Return the [X, Y] coordinate for the center point of the cell that contains the specified text.  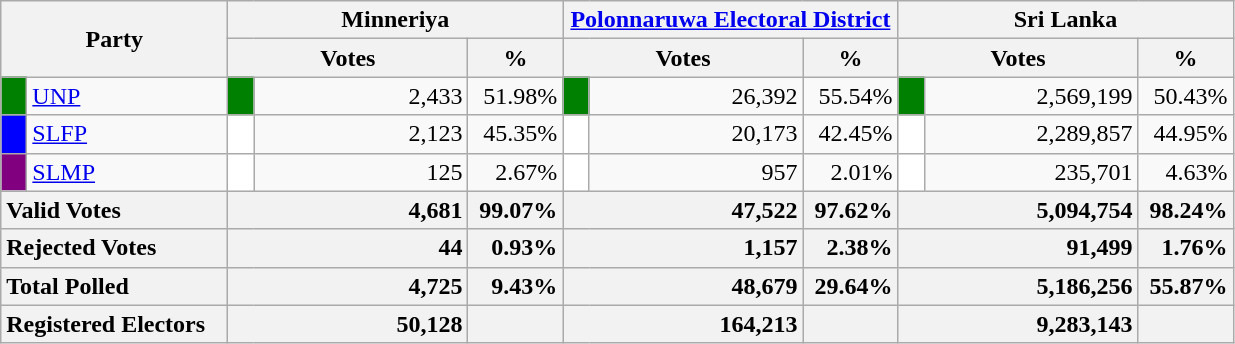
Valid Votes [114, 210]
4,681 [348, 210]
2.67% [516, 172]
2.01% [850, 172]
9.43% [516, 286]
1,157 [683, 248]
48,679 [683, 286]
55.87% [1186, 286]
55.54% [850, 96]
9,283,143 [1018, 324]
0.93% [516, 248]
235,701 [1031, 172]
99.07% [516, 210]
45.35% [516, 134]
29.64% [850, 286]
UNP [128, 96]
4.63% [1186, 172]
98.24% [1186, 210]
164,213 [683, 324]
957 [696, 172]
SLMP [128, 172]
Party [114, 39]
5,186,256 [1018, 286]
SLFP [128, 134]
Registered Electors [114, 324]
2.38% [850, 248]
4,725 [348, 286]
44 [348, 248]
26,392 [696, 96]
51.98% [516, 96]
Polonnaruwa Electoral District [730, 20]
2,569,199 [1031, 96]
1.76% [1186, 248]
44.95% [1186, 134]
Total Polled [114, 286]
Minneriya [396, 20]
Sri Lanka [1066, 20]
2,433 [361, 96]
91,499 [1018, 248]
50,128 [348, 324]
20,173 [696, 134]
5,094,754 [1018, 210]
2,123 [361, 134]
125 [361, 172]
Rejected Votes [114, 248]
42.45% [850, 134]
2,289,857 [1031, 134]
47,522 [683, 210]
97.62% [850, 210]
50.43% [1186, 96]
